Provide the (X, Y) coordinate of the cell's center where the given text is located.  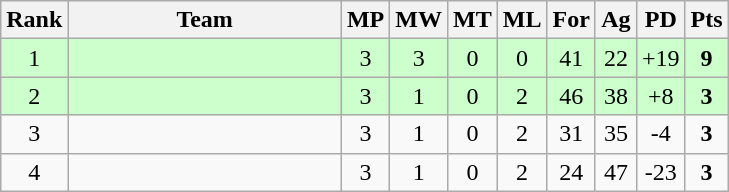
PD (660, 20)
+19 (660, 58)
Ag (616, 20)
MT (473, 20)
Pts (706, 20)
24 (571, 172)
35 (616, 134)
-4 (660, 134)
For (571, 20)
+8 (660, 96)
9 (706, 58)
22 (616, 58)
MP (365, 20)
Rank (34, 20)
41 (571, 58)
4 (34, 172)
38 (616, 96)
-23 (660, 172)
46 (571, 96)
MW (419, 20)
31 (571, 134)
47 (616, 172)
Team (205, 20)
ML (522, 20)
